Detect which cell encompasses the target text, then output its [x, y] center coordinate. 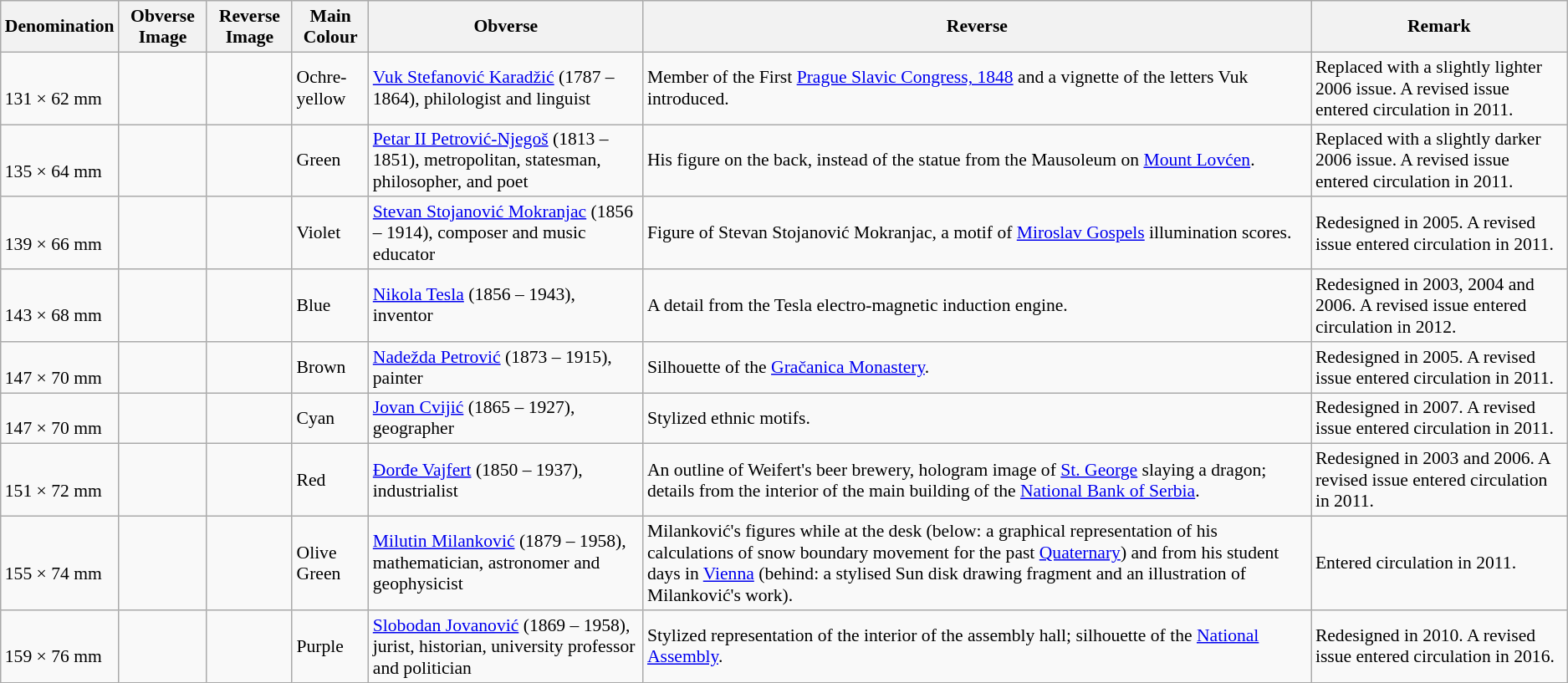
Denomination [60, 27]
135 × 64 mm [60, 161]
Stylized representation of the interior of the assembly hall; silhouette of the National Assembly. [977, 647]
Green [329, 161]
Slobodan Jovanović (1869 – 1958), jurist, historian, university professor and politician [506, 647]
159 × 76 mm [60, 647]
His figure on the back, instead of the statue from the Mausoleum on Mount Lovćen. [977, 161]
Olive Green [329, 563]
Đorđe Vajfert (1850 – 1937), industrialist [506, 480]
Nadežda Petrović (1873 – 1915), painter [506, 368]
Stevan Stojanović Mokranjac (1856 – 1914), composer and music educator [506, 234]
Nikola Tesla (1856 – 1943), inventor [506, 306]
Obverse [506, 27]
Brown [329, 368]
A detail from the Tesla electro-magnetic induction engine. [977, 306]
Main Colour [329, 27]
Milutin Milanković (1879 – 1958), mathematician, astronomer and geophysicist [506, 563]
Remark [1439, 27]
Cyan [329, 418]
151 × 72 mm [60, 480]
143 × 68 mm [60, 306]
Figure of Stevan Stojanović Mokranjac, a motif of Miroslav Gospels illumination scores. [977, 234]
Replaced with a slightly lighter 2006 issue. A revised issue entered circulation in 2011. [1439, 89]
Ochre-yellow [329, 89]
Silhouette of the Gračanica Monastery. [977, 368]
Stylized ethnic motifs. [977, 418]
Redesigned in 2007. A revised issue entered circulation in 2011. [1439, 418]
Redesigned in 2003 and 2006. A revised issue entered circulation in 2011. [1439, 480]
Entered circulation in 2011. [1439, 563]
Petar II Petrović-Njegoš (1813 – 1851), metropolitan, statesman, philosopher, and poet [506, 161]
Redesigned in 2010. A revised issue entered circulation in 2016. [1439, 647]
Purple [329, 647]
Replaced with a slightly darker 2006 issue. A revised issue entered circulation in 2011. [1439, 161]
Blue [329, 306]
Violet [329, 234]
Red [329, 480]
Reverse [977, 27]
Redesigned in 2003, 2004 and 2006. A revised issue entered circulation in 2012. [1439, 306]
Obverse Image [163, 27]
139 × 66 mm [60, 234]
Member of the First Prague Slavic Congress, 1848 and a vignette of the letters Vuk introduced. [977, 89]
Jovan Cvijić (1865 – 1927), geographer [506, 418]
131 × 62 mm [60, 89]
Vuk Stefanović Karadžić (1787 – 1864), philologist and linguist [506, 89]
155 × 74 mm [60, 563]
Reverse Image [249, 27]
